Identify which cell holds the provided text, then report its [X, Y] central coordinate. 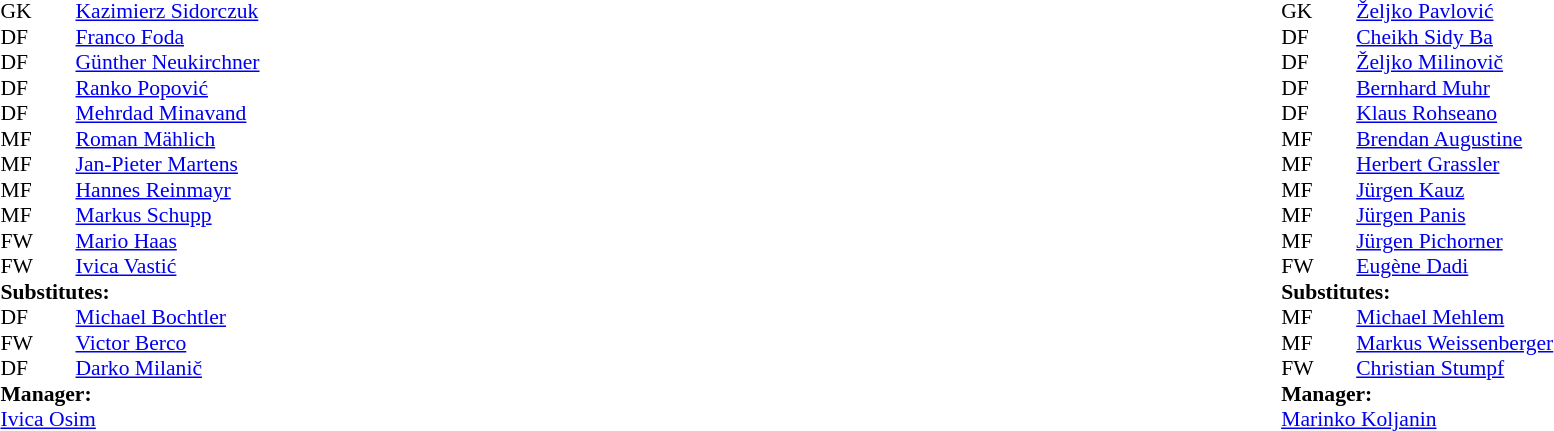
Željko Milinovič [1454, 63]
Cheikh Sidy Ba [1454, 37]
Brendan Augustine [1454, 139]
Jürgen Kauz [1454, 190]
Mehrdad Minavand [168, 113]
Mario Haas [168, 241]
Darko Milanič [168, 369]
Hannes Reinmayr [168, 190]
Ivica Vastić [168, 267]
Günther Neukirchner [168, 63]
Jan-Pieter Martens [168, 165]
Victor Berco [168, 343]
Michael Bochtler [168, 317]
Christian Stumpf [1454, 369]
Jürgen Pichorner [1454, 241]
Herbert Grassler [1454, 165]
Eugène Dadi [1454, 267]
Bernhard Muhr [1454, 88]
Ranko Popović [168, 88]
Markus Weissenberger [1454, 343]
Roman Mählich [168, 139]
Klaus Rohseano [1454, 113]
Michael Mehlem [1454, 317]
Jürgen Panis [1454, 215]
Markus Schupp [168, 215]
Franco Foda [168, 37]
